Detect which cell encompasses the target text, then output its (X, Y) center coordinate. 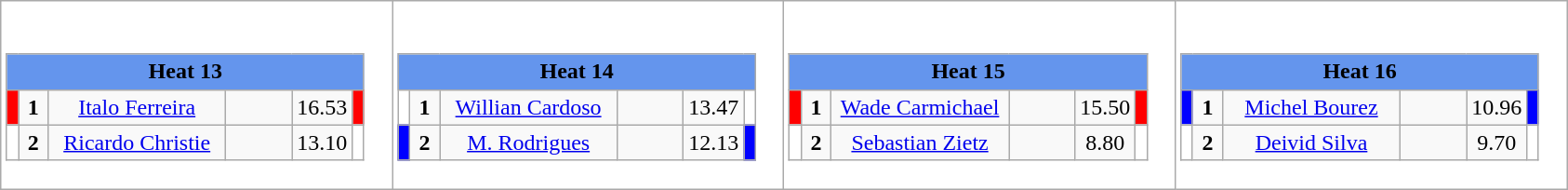
9.70 (1497, 142)
Michel Bourez (1311, 107)
Heat 15 (968, 72)
Heat 13 (185, 72)
Willian Cardoso (528, 107)
Sebastian Zietz (921, 142)
13.10 (322, 142)
Italo Ferreira (138, 107)
Heat 14 1 Willian Cardoso 13.47 2 M. Rodrigues 12.13 (588, 95)
15.50 (1105, 107)
Heat 14 (577, 72)
M. Rodrigues (528, 142)
13.47 (714, 107)
Heat 13 1 Italo Ferreira 16.53 2 Ricardo Christie 13.10 (197, 95)
Ricardo Christie (138, 142)
Heat 16 (1360, 72)
Deivid Silva (1311, 142)
Heat 15 1 Wade Carmichael 15.50 2 Sebastian Zietz 8.80 (980, 95)
8.80 (1105, 142)
12.13 (714, 142)
16.53 (322, 107)
Wade Carmichael (921, 107)
Heat 16 1 Michel Bourez 10.96 2 Deivid Silva 9.70 (1371, 95)
10.96 (1497, 107)
